Output the [x, y] coordinate of the center of the cell containing the given text.  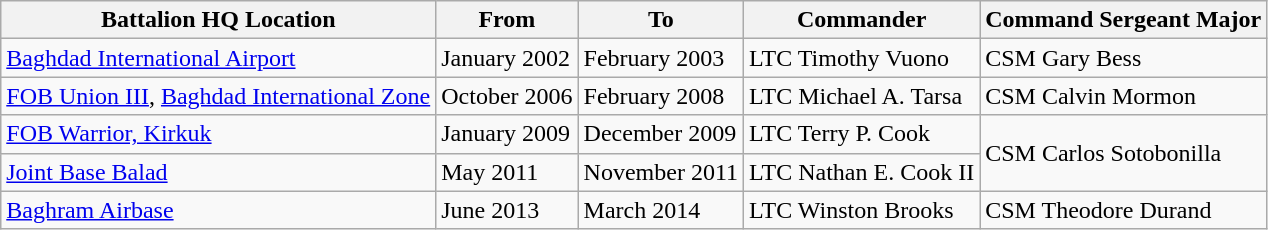
Baghdad International Airport [218, 58]
LTC Winston Brooks [862, 210]
From [507, 20]
October 2006 [507, 96]
June 2013 [507, 210]
LTC Michael A. Tarsa [862, 96]
Commander [862, 20]
December 2009 [660, 134]
November 2011 [660, 172]
Battalion HQ Location [218, 20]
CSM Theodore Durand [1124, 210]
May 2011 [507, 172]
CSM Gary Bess [1124, 58]
To [660, 20]
February 2003 [660, 58]
March 2014 [660, 210]
LTC Nathan E. Cook II [862, 172]
CSM Carlos Sotobonilla [1124, 153]
LTC Timothy Vuono [862, 58]
FOB Warrior, Kirkuk [218, 134]
Joint Base Balad [218, 172]
February 2008 [660, 96]
Baghram Airbase [218, 210]
January 2002 [507, 58]
Command Sergeant Major [1124, 20]
January 2009 [507, 134]
LTC Terry P. Cook [862, 134]
FOB Union III, Baghdad International Zone [218, 96]
CSM Calvin Mormon [1124, 96]
